From the cell containing the given text, extract its center point as (x, y) coordinate. 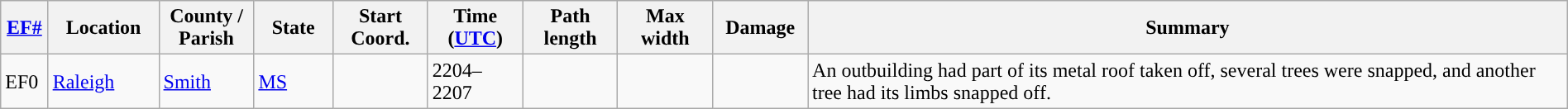
Path length (571, 28)
Start Coord. (380, 28)
EF# (25, 28)
Damage (761, 28)
2204–2207 (475, 81)
Raleigh (103, 81)
Max width (665, 28)
Location (103, 28)
Time (UTC) (475, 28)
State (294, 28)
An outbuilding had part of its metal roof taken off, several trees were snapped, and another tree had its limbs snapped off. (1188, 81)
Smith (207, 81)
County / Parish (207, 28)
MS (294, 81)
Summary (1188, 28)
EF0 (25, 81)
